Extract the (x, y) coordinate from the center of the cell holding the provided text.  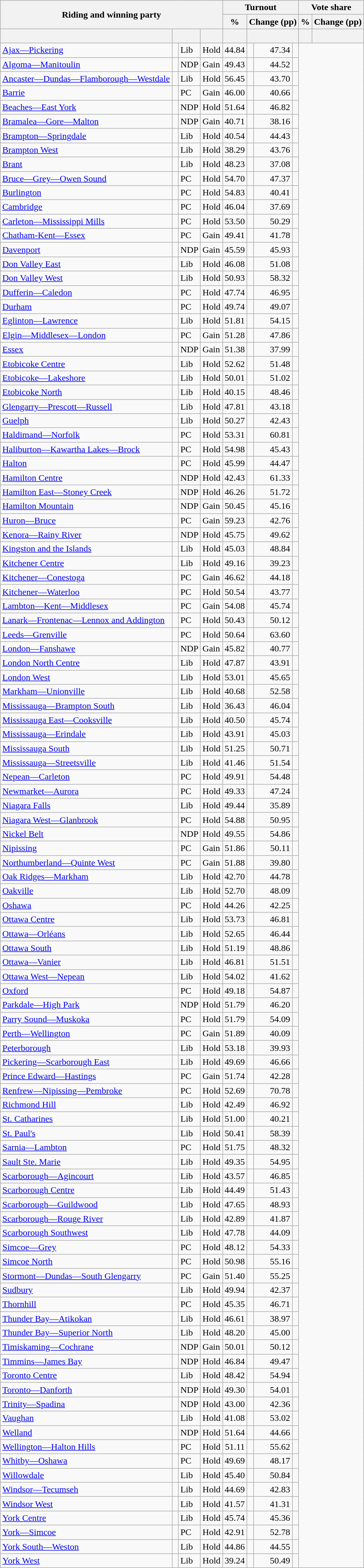
51.88 (234, 862)
52.70 (234, 891)
Durham (86, 307)
44.69 (234, 1489)
Oak Ridges—Markham (86, 877)
St. Catharines (86, 1119)
Algoma—Manitoulin (86, 64)
Barrie (86, 93)
40.09 (273, 1033)
46.85 (273, 1176)
Ottawa South (86, 948)
46.26 (234, 492)
49.47 (273, 1361)
44.26 (234, 905)
Oxford (86, 991)
47.37 (273, 179)
54.09 (273, 1019)
42.76 (273, 520)
42.91 (234, 1532)
51.28 (234, 335)
44.09 (273, 1233)
48.09 (273, 891)
41.78 (273, 235)
Toronto Centre (86, 1376)
London North Centre (86, 663)
Glengarry—Prescott—Russell (86, 406)
39.24 (234, 1561)
49.62 (273, 535)
41.87 (273, 1219)
51.89 (234, 1033)
51.72 (273, 492)
Hamilton Mountain (86, 506)
40.77 (273, 649)
Ajax—Pickering (86, 50)
Haldimand—Norfolk (86, 435)
Kingston and the Islands (86, 549)
Cambridge (86, 207)
Scarborough Centre (86, 1190)
47.65 (234, 1204)
Markham—Unionville (86, 692)
Kitchener—Conestoga (86, 577)
41.31 (273, 1504)
45.93 (273, 250)
51.11 (234, 1447)
42.37 (273, 1290)
Halton (86, 464)
Lanark—Frontenac—Lennox and Addington (86, 620)
Windsor West (86, 1504)
38.97 (273, 1318)
Brampton—Springdale (86, 136)
49.30 (234, 1390)
52.69 (234, 1091)
45.35 (234, 1304)
Sudbury (86, 1290)
York South—Weston (86, 1547)
Nepean—Carleton (86, 777)
49.94 (234, 1290)
54.15 (273, 321)
51.00 (234, 1119)
49.33 (234, 791)
37.08 (273, 164)
42.49 (234, 1105)
43.77 (273, 592)
48.42 (234, 1376)
42.36 (273, 1404)
Parkdale—High Park (86, 1005)
46.62 (234, 577)
40.50 (234, 720)
Timmins—James Bay (86, 1361)
51.25 (234, 748)
Ottawa Centre (86, 920)
48.86 (273, 948)
Stormont—Dundas—South Glengarry (86, 1276)
Whitby—Oshawa (86, 1461)
42.89 (234, 1219)
Newmarket—Aurora (86, 791)
Hamilton Centre (86, 478)
44.78 (273, 877)
49.16 (234, 563)
48.84 (273, 549)
50.11 (273, 848)
47.81 (234, 406)
51.43 (273, 1190)
42.28 (273, 1076)
49.35 (234, 1162)
45.59 (234, 250)
53.31 (234, 435)
49.18 (234, 991)
Nipissing (86, 848)
48.46 (273, 392)
52.58 (273, 692)
Etobicoke North (86, 392)
40.15 (234, 392)
Oshawa (86, 905)
44.84 (234, 50)
44.47 (273, 464)
Hamilton East—Stoney Creek (86, 492)
Eglinton—Lawrence (86, 321)
Brant (86, 164)
45.65 (273, 677)
51.02 (273, 378)
Pickering—Scarborough East (86, 1062)
Northumberland—Quinte West (86, 862)
Scarborough—Guildwood (86, 1204)
54.95 (273, 1162)
51.54 (273, 763)
52.65 (234, 934)
51.81 (234, 321)
48.12 (234, 1247)
55.16 (273, 1261)
49.55 (234, 834)
46.71 (273, 1304)
46.44 (273, 934)
50.71 (273, 748)
Timiskaming—Cochrane (86, 1347)
45.00 (273, 1333)
49.41 (234, 235)
Thornhill (86, 1304)
Niagara West—Glanbrook (86, 820)
41.57 (234, 1504)
45.75 (234, 535)
Brampton West (86, 150)
39.93 (273, 1048)
York—Simcoe (86, 1532)
54.33 (273, 1247)
London—Fanshawe (86, 649)
Bruce—Grey—Owen Sound (86, 179)
Guelph (86, 421)
54.01 (273, 1390)
47.86 (273, 335)
50.54 (234, 592)
Toronto—Danforth (86, 1390)
Thunder Bay—Superior North (86, 1333)
Trinity—Spadina (86, 1404)
45.99 (234, 464)
47.87 (234, 663)
Chatham-Kent—Essex (86, 235)
York Centre (86, 1518)
51.38 (234, 349)
Dufferin—Caledon (86, 292)
40.66 (273, 93)
41.46 (234, 763)
46.95 (273, 292)
52.62 (234, 364)
Niagara Falls (86, 805)
47.78 (234, 1233)
37.69 (273, 207)
51.86 (234, 848)
Thunder Bay—Atikokan (86, 1318)
50.29 (273, 221)
60.81 (273, 435)
46.20 (273, 1005)
40.41 (273, 193)
48.93 (273, 1204)
41.08 (234, 1418)
51.51 (273, 962)
Simcoe North (86, 1261)
Prince Edward—Hastings (86, 1076)
York West (86, 1561)
45.82 (234, 649)
Beaches—East York (86, 107)
Sarnia—Lambton (86, 1148)
39.23 (273, 563)
44.55 (273, 1547)
53.01 (234, 677)
54.88 (234, 820)
Welland (86, 1432)
Etobicoke Centre (86, 364)
50.95 (273, 820)
44.52 (273, 64)
50.49 (273, 1561)
42.25 (273, 905)
40.71 (234, 121)
44.86 (234, 1547)
50.43 (234, 620)
50.98 (234, 1261)
35.89 (273, 805)
53.02 (273, 1418)
42.83 (273, 1489)
Don Valley East (86, 264)
54.83 (234, 193)
49.07 (273, 307)
49.43 (234, 64)
47.34 (273, 50)
Scarborough Southwest (86, 1233)
51.19 (234, 948)
44.18 (273, 577)
54.86 (273, 834)
Peterborough (86, 1048)
Riding and winning party (112, 15)
Perth—Wellington (86, 1033)
Ottawa—Orléans (86, 934)
Mississauga—Brampton South (86, 706)
59.23 (234, 520)
Kitchener Centre (86, 563)
50.64 (234, 635)
46.08 (234, 264)
48.20 (234, 1333)
61.33 (273, 478)
Essex (86, 349)
53.73 (234, 920)
Mississauga—Streetsville (86, 763)
Simcoe—Grey (86, 1247)
55.62 (273, 1447)
51.75 (234, 1148)
45.43 (273, 449)
50.41 (234, 1133)
Kenora—Rainy River (86, 535)
49.91 (234, 777)
48.32 (273, 1148)
Leeds—Grenville (86, 635)
Windsor—Tecumseh (86, 1489)
Ottawa—Vanier (86, 962)
44.49 (234, 1190)
50.84 (273, 1475)
Vaughan (86, 1418)
54.87 (273, 991)
41.62 (273, 976)
Nickel Belt (86, 834)
44.43 (273, 136)
Turnout (261, 7)
38.16 (273, 121)
Huron—Bruce (86, 520)
50.27 (234, 421)
40.68 (234, 692)
40.21 (273, 1119)
Davenport (86, 250)
Vote share (331, 7)
43.18 (273, 406)
54.98 (234, 449)
54.48 (273, 777)
51.40 (234, 1276)
54.08 (234, 606)
54.02 (234, 976)
47.74 (234, 292)
52.78 (273, 1532)
58.32 (273, 278)
48.23 (234, 164)
37.99 (273, 349)
Haliburton—Kawartha Lakes—Brock (86, 449)
Sault Ste. Marie (86, 1162)
55.25 (273, 1276)
46.61 (234, 1318)
Scarborough—Agincourt (86, 1176)
46.66 (273, 1062)
Burlington (86, 193)
Etobicoke—Lakeshore (86, 378)
45.16 (273, 506)
48.17 (273, 1461)
50.45 (234, 506)
42.70 (234, 877)
63.60 (273, 635)
43.76 (273, 150)
58.39 (273, 1133)
46.00 (234, 93)
70.78 (273, 1091)
49.44 (234, 805)
47.24 (273, 791)
43.57 (234, 1176)
Wellington—Halton Hills (86, 1447)
Lambton—Kent—Middlesex (86, 606)
44.66 (273, 1432)
45.36 (273, 1518)
53.50 (234, 221)
46.84 (234, 1361)
40.54 (234, 136)
Carleton—Mississippi Mills (86, 221)
36.43 (234, 706)
43.70 (273, 79)
Bramalea—Gore—Malton (86, 121)
54.70 (234, 179)
Renfrew—Nipissing—Pembroke (86, 1091)
Oakville (86, 891)
51.74 (234, 1076)
Kitchener—Waterloo (86, 592)
53.18 (234, 1048)
Richmond Hill (86, 1105)
43.00 (234, 1404)
Scarborough—Rouge River (86, 1219)
49.74 (234, 307)
London West (86, 677)
Parry Sound—Muskoka (86, 1019)
54.94 (273, 1376)
Mississauga South (86, 748)
45.40 (234, 1475)
50.93 (234, 278)
Don Valley West (86, 278)
46.92 (273, 1105)
St. Paul's (86, 1133)
Mississauga East—Cooksville (86, 720)
39.80 (273, 862)
38.29 (234, 150)
Mississauga—Erindale (86, 734)
Ottawa West—Nepean (86, 976)
56.45 (234, 79)
Elgin—Middlesex—London (86, 335)
46.82 (273, 107)
51.48 (273, 364)
Ancaster—Dundas—Flamborough—Westdale (86, 79)
51.08 (273, 264)
Willowdale (86, 1475)
